Output the [X, Y] coordinate of the center of the cell containing the given text.  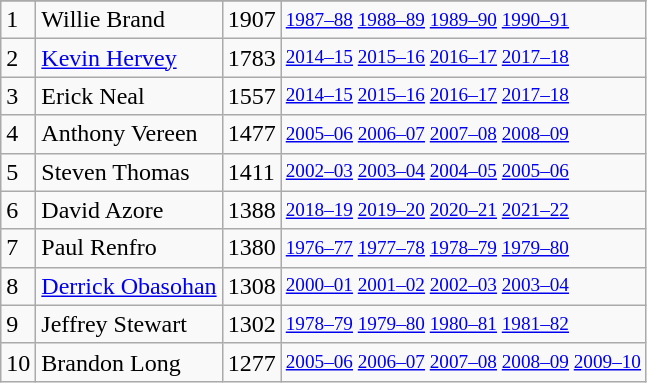
3 [18, 96]
Paul Renfro [129, 248]
1308 [252, 286]
2005–06 2006–07 2007–08 2008–09 2009–10 [463, 362]
1987–88 1988–89 1989–90 1990–91 [463, 20]
1783 [252, 58]
2002–03 2003–04 2004–05 2005–06 [463, 172]
1907 [252, 20]
1 [18, 20]
7 [18, 248]
Anthony Vereen [129, 134]
Kevin Hervey [129, 58]
Willie Brand [129, 20]
1277 [252, 362]
4 [18, 134]
Derrick Obasohan [129, 286]
5 [18, 172]
Erick Neal [129, 96]
1976–77 1977–78 1978–79 1979–80 [463, 248]
Jeffrey Stewart [129, 324]
10 [18, 362]
1978–79 1979–80 1980–81 1981–82 [463, 324]
6 [18, 210]
9 [18, 324]
2018–19 2019–20 2020–21 2021–22 [463, 210]
1302 [252, 324]
1557 [252, 96]
8 [18, 286]
1411 [252, 172]
1388 [252, 210]
2000–01 2001–02 2002–03 2003–04 [463, 286]
2 [18, 58]
1380 [252, 248]
Brandon Long [129, 362]
1477 [252, 134]
Steven Thomas [129, 172]
2005–06 2006–07 2007–08 2008–09 [463, 134]
David Azore [129, 210]
